Determine the [x, y] coordinate at the center of the cell enclosing the given text.  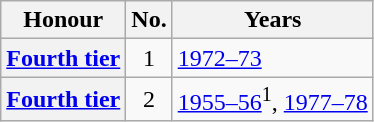
2 [149, 100]
1955–561, 1977–78 [272, 100]
1972–73 [272, 58]
Years [272, 20]
No. [149, 20]
Honour [64, 20]
1 [149, 58]
